Extract the [X, Y] coordinate from the center of the cell holding the provided text.  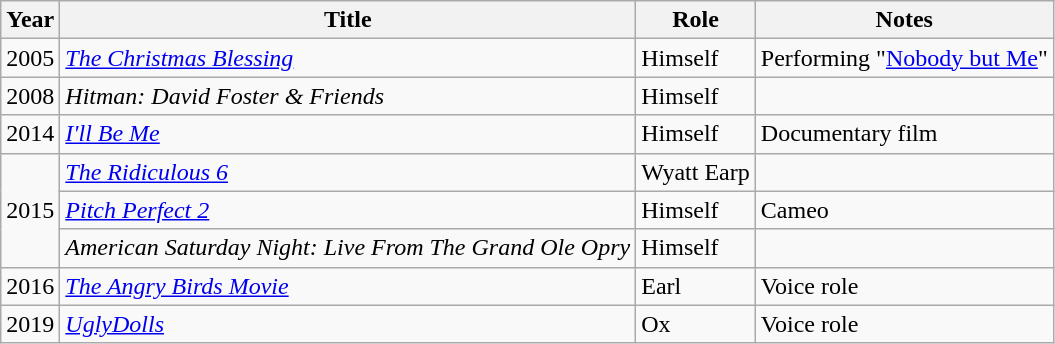
Documentary film [904, 134]
2015 [30, 210]
Role [696, 20]
Pitch Perfect 2 [348, 210]
Notes [904, 20]
Earl [696, 286]
UglyDolls [348, 324]
American Saturday Night: Live From The Grand Ole Opry [348, 248]
Title [348, 20]
The Ridiculous 6 [348, 172]
The Christmas Blessing [348, 58]
I'll Be Me [348, 134]
Cameo [904, 210]
The Angry Birds Movie [348, 286]
2005 [30, 58]
Ox [696, 324]
Year [30, 20]
2016 [30, 286]
Hitman: David Foster & Friends [348, 96]
2019 [30, 324]
2014 [30, 134]
Wyatt Earp [696, 172]
2008 [30, 96]
Performing "Nobody but Me" [904, 58]
